Return the [x, y] coordinate for the center point of the cell that contains the specified text.  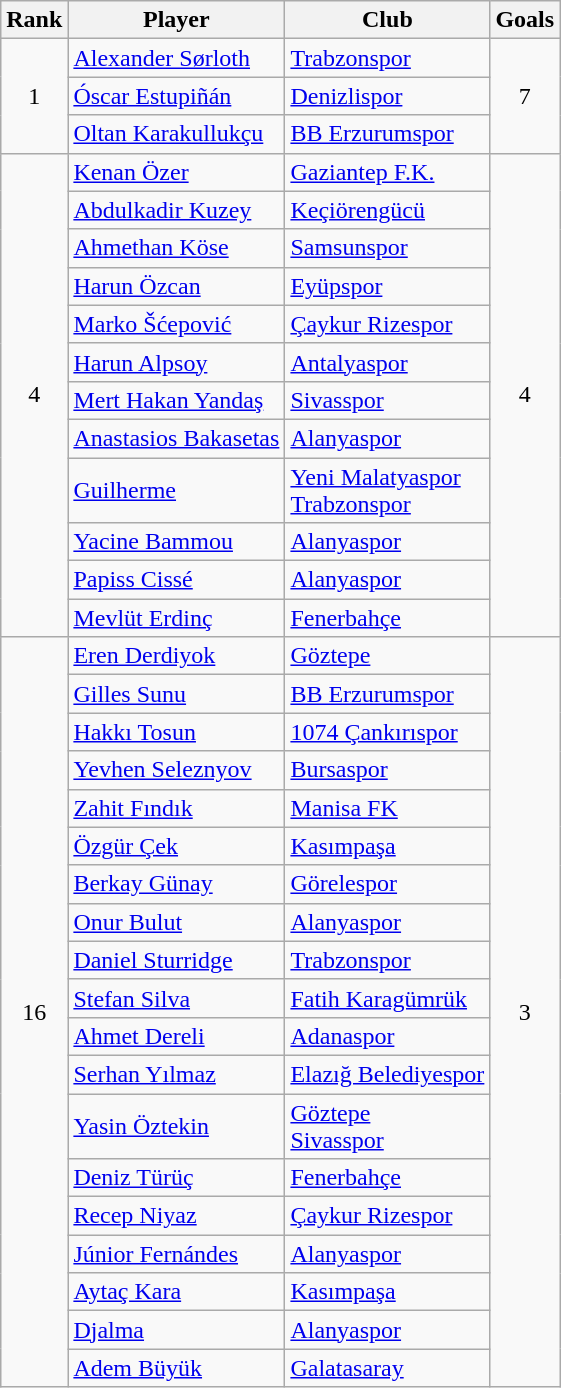
Berkay Günay [176, 884]
Onur Bulut [176, 922]
Djalma [176, 1330]
Kenan Özer [176, 172]
Manisa FK [388, 808]
Harun Özcan [176, 286]
Eyüpspor [388, 286]
Denizlispor [388, 96]
Ahmet Dereli [176, 1036]
Oltan Karakullukçu [176, 134]
Keçiörengücü [388, 210]
Göztepe [388, 656]
Adanaspor [388, 1036]
Marko Šćepović [176, 324]
3 [525, 1012]
Eren Derdiyok [176, 656]
Anastasios Bakasetas [176, 438]
Gilles Sunu [176, 694]
Yasin Öztekin [176, 1126]
Óscar Estupiñán [176, 96]
Daniel Sturridge [176, 960]
Hakkı Tosun [176, 732]
Galatasaray [388, 1368]
Görelespor [388, 884]
Mert Hakan Yandaş [176, 400]
Harun Alpsoy [176, 362]
Adem Büyük [176, 1368]
Aytaç Kara [176, 1292]
Goals [525, 20]
Guilherme [176, 490]
Abdulkadir Kuzey [176, 210]
Yeni MalatyasporTrabzonspor [388, 490]
Özgür Çek [176, 846]
7 [525, 96]
Sivasspor [388, 400]
Deniz Türüç [176, 1178]
Bursaspor [388, 770]
Gaziantep F.K. [388, 172]
Samsunspor [388, 248]
Elazığ Belediyespor [388, 1074]
Zahit Fındık [176, 808]
GöztepeSivasspor [388, 1126]
Yacine Bammou [176, 542]
Antalyaspor [388, 362]
Rank [34, 20]
Mevlüt Erdinç [176, 618]
Stefan Silva [176, 998]
Club [388, 20]
Yevhen Seleznyov [176, 770]
1 [34, 96]
1074 Çankırıspor [388, 732]
Fatih Karagümrük [388, 998]
Player [176, 20]
Recep Niyaz [176, 1216]
Serhan Yılmaz [176, 1074]
Ahmethan Köse [176, 248]
Papiss Cissé [176, 580]
16 [34, 1012]
Alexander Sørloth [176, 58]
Júnior Fernándes [176, 1254]
